Search for the cell housing the specified text and yield its (X, Y) center coordinate. 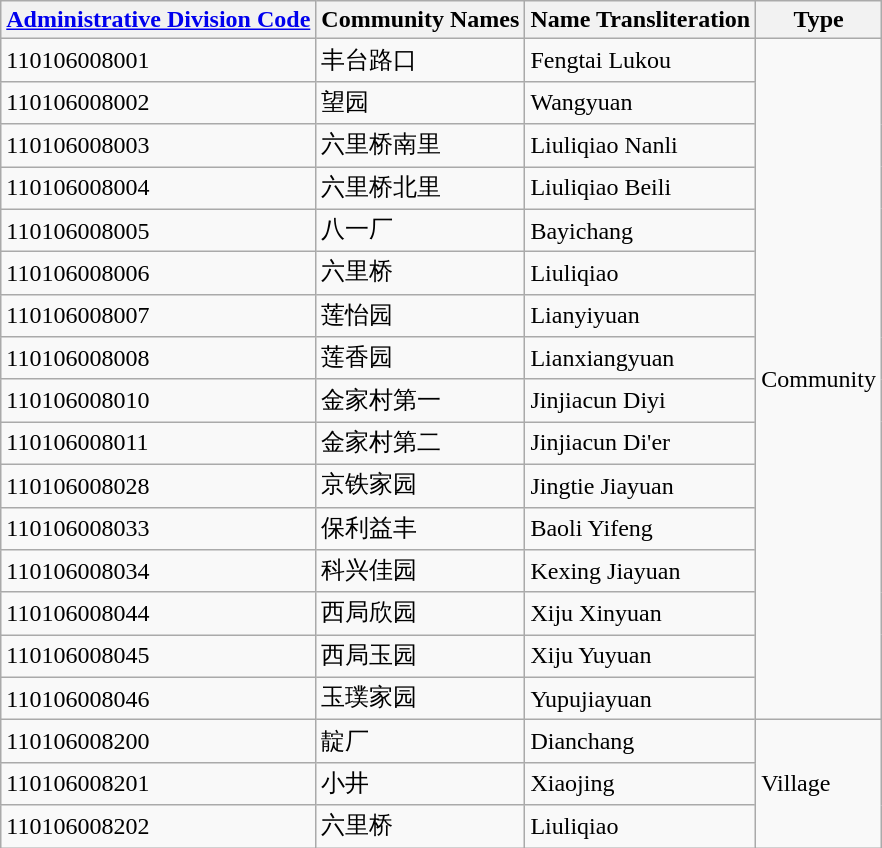
Jinjiacun Di'er (640, 444)
Bayichang (640, 230)
Village (819, 784)
Fengtai Lukou (640, 60)
科兴佳园 (420, 572)
Lianxiangyuan (640, 358)
六里桥北里 (420, 188)
110106008003 (158, 146)
玉璞家园 (420, 698)
110106008010 (158, 400)
110106008006 (158, 274)
110106008046 (158, 698)
Administrative Division Code (158, 20)
Liuliqiao Beili (640, 188)
六里桥南里 (420, 146)
110106008045 (158, 656)
110106008004 (158, 188)
Community (819, 380)
Xiaojing (640, 784)
Lianyiyuan (640, 316)
丰台路口 (420, 60)
小井 (420, 784)
Xiju Yuyuan (640, 656)
Jingtie Jiayuan (640, 486)
110106008011 (158, 444)
Community Names (420, 20)
110106008007 (158, 316)
Type (819, 20)
110106008005 (158, 230)
莲香园 (420, 358)
110106008044 (158, 614)
110106008034 (158, 572)
110106008001 (158, 60)
Dianchang (640, 742)
西局欣园 (420, 614)
Liuliqiao Nanli (640, 146)
金家村第二 (420, 444)
望园 (420, 102)
西局玉园 (420, 656)
Name Transliteration (640, 20)
110106008002 (158, 102)
八一厂 (420, 230)
Baoli Yifeng (640, 528)
110106008201 (158, 784)
110106008028 (158, 486)
Wangyuan (640, 102)
莲怡园 (420, 316)
保利益丰 (420, 528)
京铁家园 (420, 486)
Kexing Jiayuan (640, 572)
110106008200 (158, 742)
Yupujiayuan (640, 698)
Xiju Xinyuan (640, 614)
110106008202 (158, 826)
金家村第一 (420, 400)
Jinjiacun Diyi (640, 400)
靛厂 (420, 742)
110106008008 (158, 358)
110106008033 (158, 528)
